For the text-containing cell, return its midpoint in (X, Y) coordinate format. 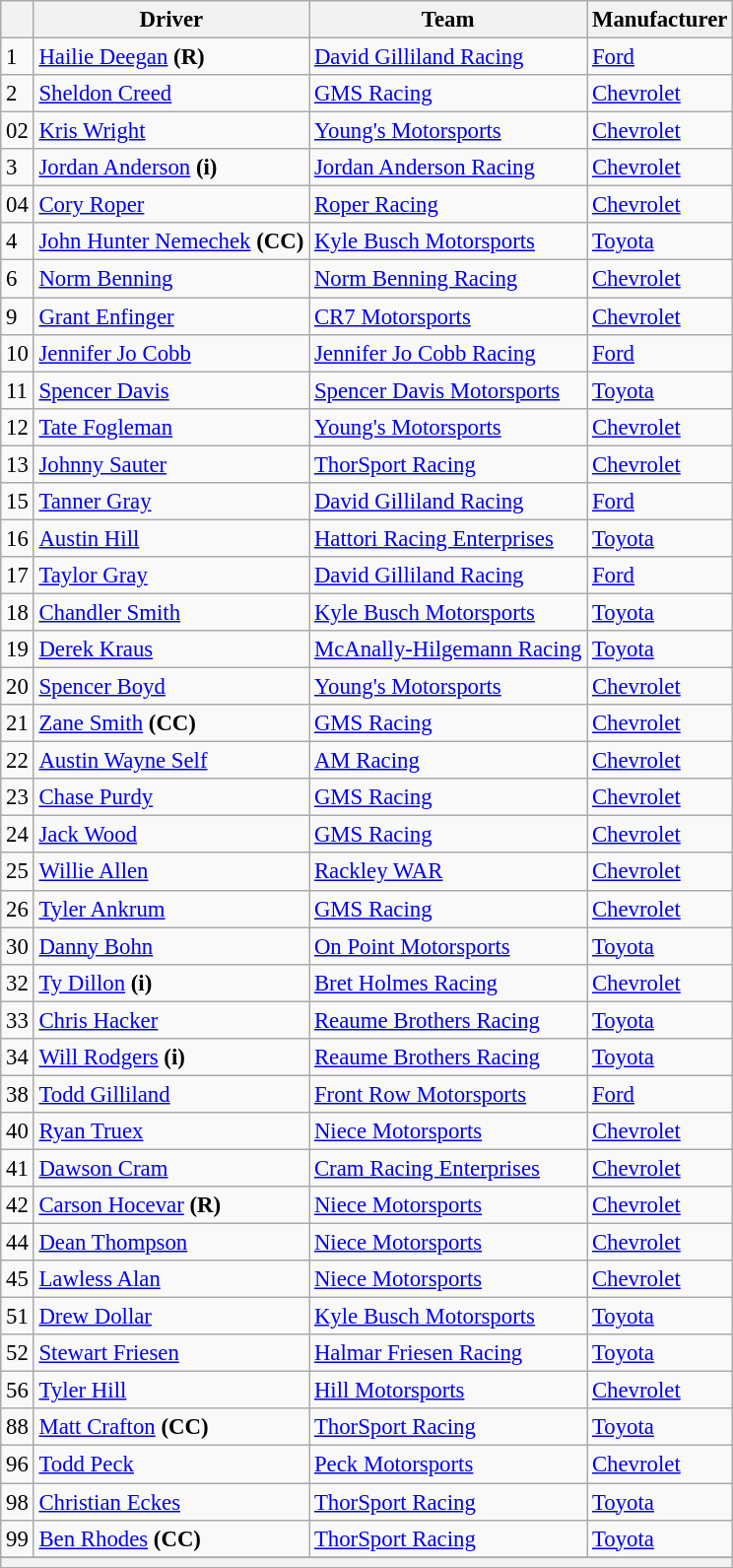
13 (18, 464)
6 (18, 279)
Todd Peck (171, 1465)
Jennifer Jo Cobb (171, 353)
Hill Motorsports (448, 1391)
12 (18, 427)
CR7 Motorsports (448, 316)
10 (18, 353)
26 (18, 909)
On Point Motorsports (448, 946)
34 (18, 1057)
Todd Gilliland (171, 1094)
38 (18, 1094)
42 (18, 1205)
Norm Benning (171, 279)
3 (18, 168)
Spencer Davis Motorsports (448, 390)
24 (18, 835)
AM Racing (448, 761)
Johnny Sauter (171, 464)
Jennifer Jo Cobb Racing (448, 353)
17 (18, 576)
2 (18, 94)
Lawless Alan (171, 1279)
96 (18, 1465)
Tyler Ankrum (171, 909)
Austin Wayne Self (171, 761)
Ty Dillon (i) (171, 983)
Derek Kraus (171, 649)
Carson Hocevar (R) (171, 1205)
23 (18, 797)
Driver (171, 20)
Cram Racing Enterprises (448, 1168)
Jordan Anderson (i) (171, 168)
Manufacturer (660, 20)
11 (18, 390)
Roper Racing (448, 205)
Peck Motorsports (448, 1465)
30 (18, 946)
21 (18, 723)
Grant Enfinger (171, 316)
Hattori Racing Enterprises (448, 538)
Rackley WAR (448, 872)
McAnally-Hilgemann Racing (448, 649)
Tyler Hill (171, 1391)
Austin Hill (171, 538)
04 (18, 205)
Willie Allen (171, 872)
Jordan Anderson Racing (448, 168)
32 (18, 983)
Jack Wood (171, 835)
Norm Benning Racing (448, 279)
Spencer Boyd (171, 687)
33 (18, 1020)
Ryan Truex (171, 1131)
Stewart Friesen (171, 1353)
45 (18, 1279)
18 (18, 612)
99 (18, 1538)
16 (18, 538)
Will Rodgers (i) (171, 1057)
Tanner Gray (171, 502)
Team (448, 20)
56 (18, 1391)
44 (18, 1243)
Dean Thompson (171, 1243)
Dawson Cram (171, 1168)
Chandler Smith (171, 612)
John Hunter Nemechek (CC) (171, 241)
51 (18, 1317)
Halmar Friesen Racing (448, 1353)
Drew Dollar (171, 1317)
02 (18, 131)
40 (18, 1131)
1 (18, 57)
Bret Holmes Racing (448, 983)
88 (18, 1428)
Tate Fogleman (171, 427)
Chase Purdy (171, 797)
Front Row Motorsports (448, 1094)
Danny Bohn (171, 946)
19 (18, 649)
Zane Smith (CC) (171, 723)
15 (18, 502)
98 (18, 1502)
Christian Eckes (171, 1502)
20 (18, 687)
Matt Crafton (CC) (171, 1428)
Ben Rhodes (CC) (171, 1538)
Spencer Davis (171, 390)
9 (18, 316)
Cory Roper (171, 205)
Sheldon Creed (171, 94)
Taylor Gray (171, 576)
41 (18, 1168)
Chris Hacker (171, 1020)
Hailie Deegan (R) (171, 57)
4 (18, 241)
52 (18, 1353)
22 (18, 761)
Kris Wright (171, 131)
25 (18, 872)
